Search for the cell housing the specified text and yield its [X, Y] center coordinate. 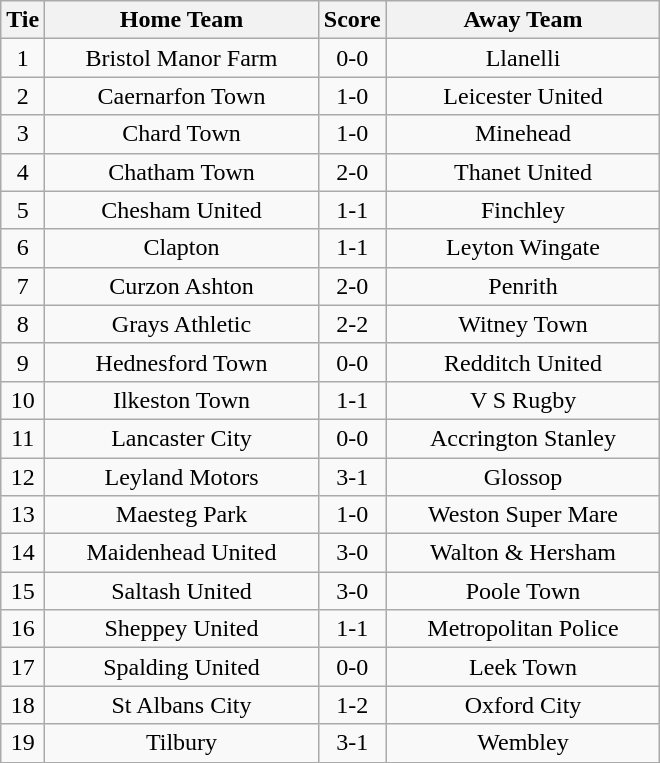
Sheppey United [182, 629]
8 [23, 324]
Leyton Wingate [523, 248]
Minehead [523, 134]
15 [23, 591]
Penrith [523, 286]
Tie [23, 20]
Llanelli [523, 58]
Hednesford Town [182, 362]
7 [23, 286]
Wembley [523, 743]
Home Team [182, 20]
16 [23, 629]
Glossop [523, 477]
Thanet United [523, 172]
1 [23, 58]
Redditch United [523, 362]
Witney Town [523, 324]
Caernarfon Town [182, 96]
Maidenhead United [182, 553]
5 [23, 210]
Walton & Hersham [523, 553]
Ilkeston Town [182, 400]
Spalding United [182, 667]
Poole Town [523, 591]
Tilbury [182, 743]
Weston Super Mare [523, 515]
Maesteg Park [182, 515]
Chesham United [182, 210]
Score [352, 20]
6 [23, 248]
2 [23, 96]
2-2 [352, 324]
Curzon Ashton [182, 286]
1-2 [352, 705]
18 [23, 705]
Oxford City [523, 705]
13 [23, 515]
Grays Athletic [182, 324]
10 [23, 400]
Leek Town [523, 667]
3 [23, 134]
St Albans City [182, 705]
4 [23, 172]
19 [23, 743]
Clapton [182, 248]
12 [23, 477]
Lancaster City [182, 438]
17 [23, 667]
Chatham Town [182, 172]
Bristol Manor Farm [182, 58]
Finchley [523, 210]
Chard Town [182, 134]
Accrington Stanley [523, 438]
14 [23, 553]
Metropolitan Police [523, 629]
11 [23, 438]
Saltash United [182, 591]
Leicester United [523, 96]
V S Rugby [523, 400]
9 [23, 362]
Leyland Motors [182, 477]
Away Team [523, 20]
